For the text-containing cell, return its midpoint in [x, y] coordinate format. 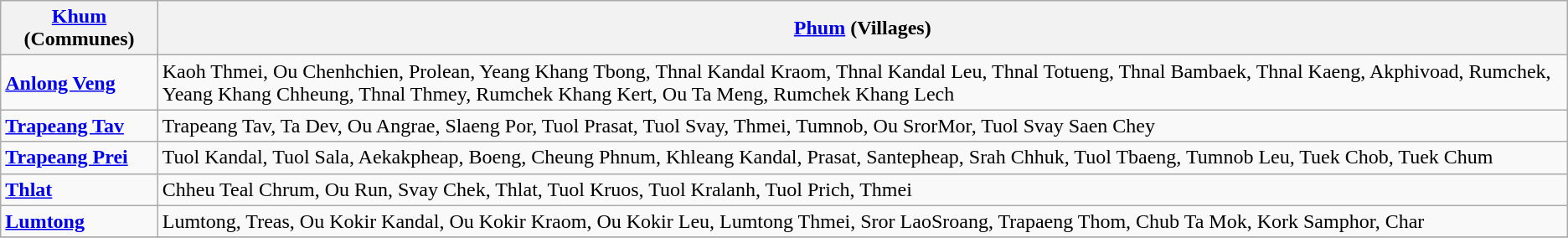
Lumtong [80, 221]
Trapeang Tav [80, 126]
Anlong Veng [80, 82]
Thlat [80, 189]
Chheu Teal Chrum, Ou Run, Svay Chek, Thlat, Tuol Kruos, Tuol Kralanh, Tuol Prich, Thmei [863, 189]
Trapeang Prei [80, 158]
Lumtong, Treas, Ou Kokir Kandal, Ou Kokir Kraom, Ou Kokir Leu, Lumtong Thmei, Sror LaoSroang, Trapaeng Thom, Chub Ta Mok, Kork Samphor, Char [863, 221]
Phum (Villages) [863, 28]
Khum (Communes) [80, 28]
Trapeang Tav, Ta Dev, Ou Angrae, Slaeng Por, Tuol Prasat, Tuol Svay, Thmei, Tumnob, Ou SrorMor, Tuol Svay Saen Chey [863, 126]
